Determine the [x, y] coordinate at the center of the cell enclosing the given text.  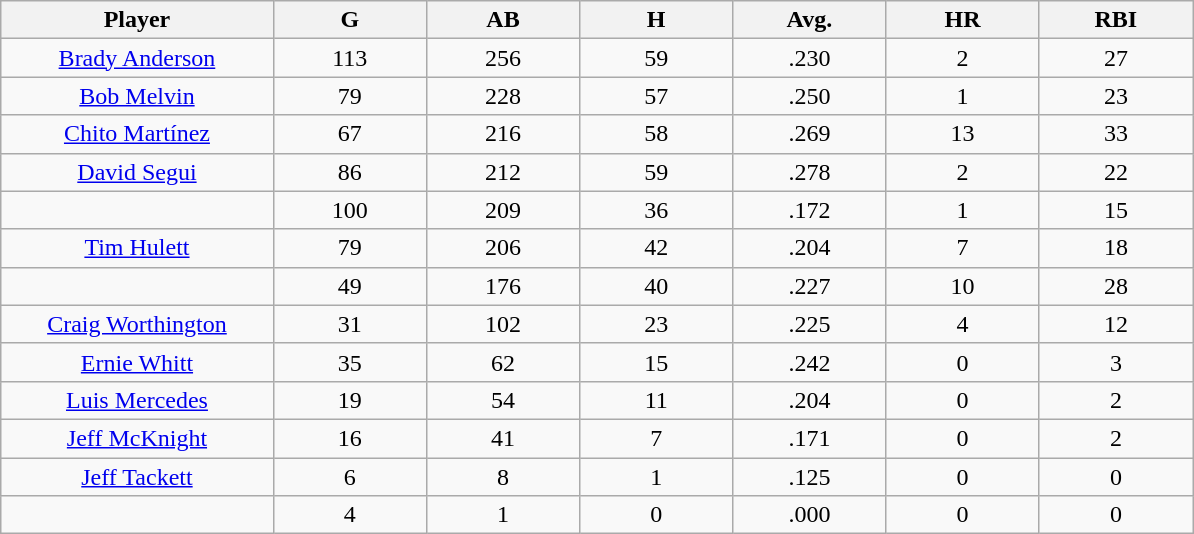
10 [962, 286]
Brady Anderson [137, 58]
AB [502, 20]
6 [350, 477]
102 [502, 324]
11 [656, 400]
Bob Melvin [137, 96]
.225 [810, 324]
40 [656, 286]
Avg. [810, 20]
13 [962, 134]
Luis Mercedes [137, 400]
49 [350, 286]
Jeff Tackett [137, 477]
12 [1116, 324]
113 [350, 58]
28 [1116, 286]
212 [502, 172]
206 [502, 248]
.278 [810, 172]
.242 [810, 362]
3 [1116, 362]
Jeff McKnight [137, 438]
.269 [810, 134]
57 [656, 96]
86 [350, 172]
18 [1116, 248]
36 [656, 210]
58 [656, 134]
David Segui [137, 172]
42 [656, 248]
.250 [810, 96]
100 [350, 210]
67 [350, 134]
256 [502, 58]
RBI [1116, 20]
G [350, 20]
209 [502, 210]
8 [502, 477]
176 [502, 286]
33 [1116, 134]
19 [350, 400]
Chito Martínez [137, 134]
H [656, 20]
54 [502, 400]
.171 [810, 438]
Player [137, 20]
.000 [810, 515]
HR [962, 20]
62 [502, 362]
41 [502, 438]
.125 [810, 477]
.230 [810, 58]
31 [350, 324]
35 [350, 362]
.227 [810, 286]
Craig Worthington [137, 324]
16 [350, 438]
216 [502, 134]
.172 [810, 210]
Tim Hulett [137, 248]
22 [1116, 172]
Ernie Whitt [137, 362]
228 [502, 96]
27 [1116, 58]
